Locate the cell with the specified text and output its [x, y] center coordinate. 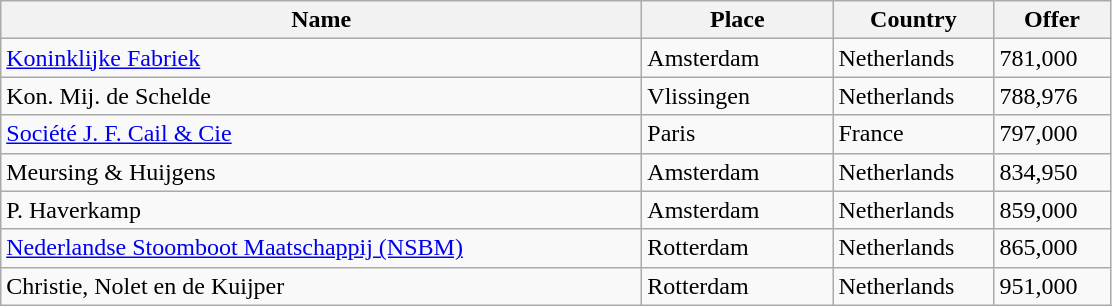
865,000 [1052, 248]
Place [738, 20]
Offer [1052, 20]
France [914, 134]
951,000 [1052, 286]
834,950 [1052, 172]
788,976 [1052, 96]
Kon. Mij. de Schelde [322, 96]
P. Haverkamp [322, 210]
Meursing & Huijgens [322, 172]
Christie, Nolet en de Kuijper [322, 286]
Société J. F. Cail & Cie [322, 134]
797,000 [1052, 134]
Paris [738, 134]
Koninklijke Fabriek [322, 58]
Country [914, 20]
859,000 [1052, 210]
Nederlandse Stoomboot Maatschappij (NSBM) [322, 248]
Vlissingen [738, 96]
781,000 [1052, 58]
Name [322, 20]
